Output the (x, y) coordinate of the center of the cell containing the given text.  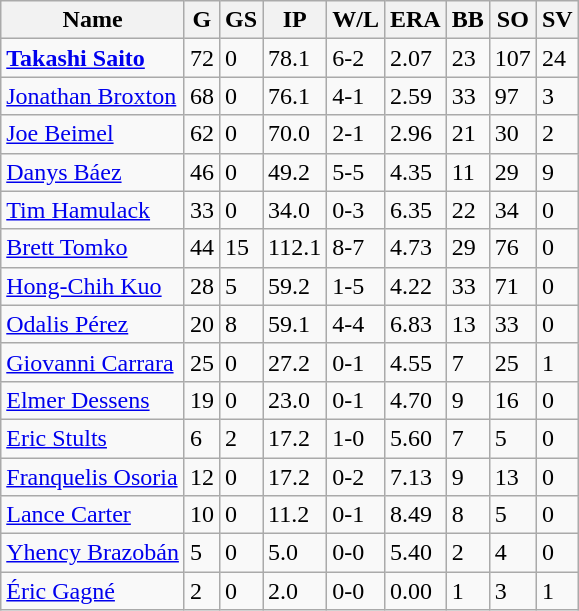
5.40 (415, 553)
BB (468, 20)
ERA (415, 20)
10 (202, 515)
34.0 (295, 210)
4.55 (415, 362)
16 (512, 400)
1-5 (356, 286)
Hong-Chih Kuo (93, 286)
112.1 (295, 248)
70.0 (295, 134)
49.2 (295, 172)
Danys Báez (93, 172)
4.73 (415, 248)
68 (202, 96)
Elmer Dessens (93, 400)
15 (240, 248)
24 (557, 58)
GS (240, 20)
5.60 (415, 438)
12 (202, 477)
76.1 (295, 96)
5.0 (295, 553)
IP (295, 20)
76 (512, 248)
Eric Stults (93, 438)
Tim Hamulack (93, 210)
Yhency Brazobán (93, 553)
Name (93, 20)
59.1 (295, 324)
34 (512, 210)
2.59 (415, 96)
Odalis Pérez (93, 324)
SV (557, 20)
30 (512, 134)
4-4 (356, 324)
6.35 (415, 210)
6-2 (356, 58)
28 (202, 286)
19 (202, 400)
11 (468, 172)
Joe Beimel (93, 134)
4.35 (415, 172)
4.22 (415, 286)
97 (512, 96)
Lance Carter (93, 515)
SO (512, 20)
2.07 (415, 58)
23.0 (295, 400)
72 (202, 58)
4-1 (356, 96)
107 (512, 58)
W/L (356, 20)
Jonathan Broxton (93, 96)
Franquelis Osoria (93, 477)
Takashi Saito (93, 58)
23 (468, 58)
62 (202, 134)
21 (468, 134)
11.2 (295, 515)
46 (202, 172)
7.13 (415, 477)
8.49 (415, 515)
4.70 (415, 400)
1-0 (356, 438)
5-5 (356, 172)
2-1 (356, 134)
27.2 (295, 362)
44 (202, 248)
71 (512, 286)
G (202, 20)
78.1 (295, 58)
8-7 (356, 248)
2.96 (415, 134)
0.00 (415, 591)
4 (512, 553)
59.2 (295, 286)
22 (468, 210)
2.0 (295, 591)
Éric Gagné (93, 591)
6.83 (415, 324)
Giovanni Carrara (93, 362)
Brett Tomko (93, 248)
0-3 (356, 210)
20 (202, 324)
6 (202, 438)
0-2 (356, 477)
